Return the (x, y) coordinate for the center point of the cell that contains the specified text.  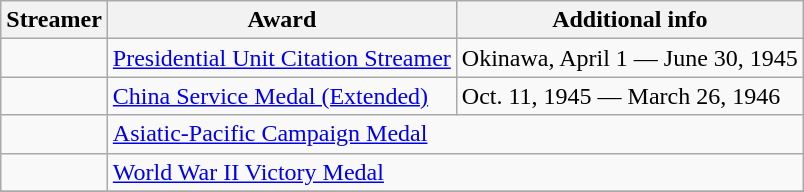
Additional info (630, 20)
Asiatic-Pacific Campaign Medal (455, 134)
World War II Victory Medal (455, 172)
China Service Medal (Extended) (282, 96)
Oct. 11, 1945 — March 26, 1946 (630, 96)
Okinawa, April 1 — June 30, 1945 (630, 58)
Streamer (54, 20)
Presidential Unit Citation Streamer (282, 58)
Award (282, 20)
